Return the (X, Y) coordinate for the center point of the cell that contains the specified text.  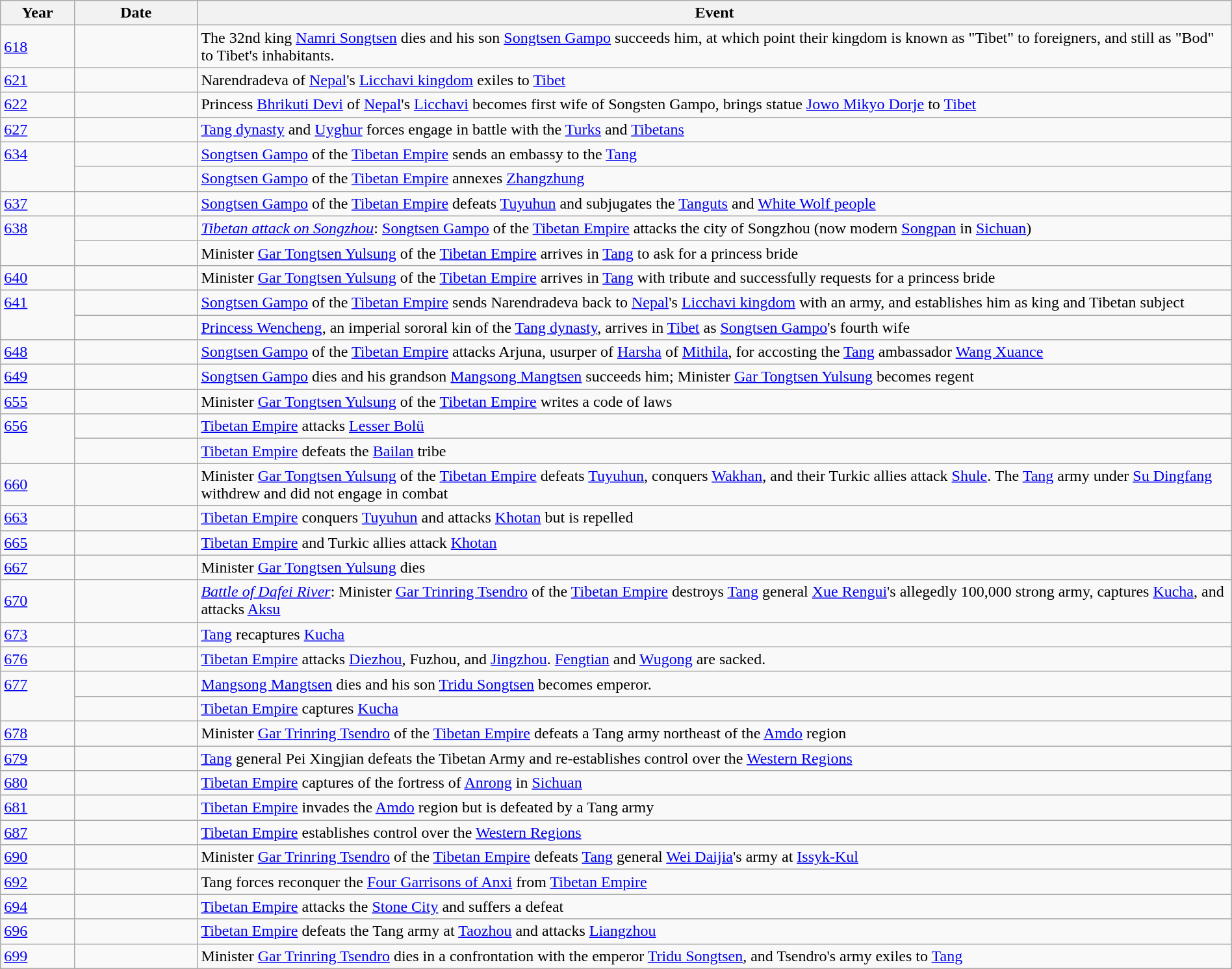
Songtsen Gampo of the Tibetan Empire attacks Arjuna, usurper of Harsha of Mithila, for accosting the Tang ambassador Wang Xuance (715, 352)
Songtsen Gampo of the Tibetan Empire annexes Zhangzhung (715, 179)
Tibetan Empire conquers Tuyuhun and attacks Khotan but is repelled (715, 518)
648 (38, 352)
699 (38, 956)
Minister Gar Tongtsen Yulsung of the Tibetan Empire arrives in Tang with tribute and successfully requests for a princess bride (715, 278)
Princess Wencheng, an imperial sororal kin of the Tang dynasty, arrives in Tibet as Songtsen Gampo's fourth wife (715, 327)
618 (38, 47)
Tang general Pei Xingjian defeats the Tibetan Army and re-establishes control over the Western Regions (715, 758)
Tibetan Empire and Turkic allies attack Khotan (715, 543)
687 (38, 833)
Minister Gar Trinring Tsendro of the Tibetan Empire defeats Tang general Wei Daijia's army at Issyk-Kul (715, 857)
Tang dynasty and Uyghur forces engage in battle with the Turks and Tibetans (715, 129)
Minister Gar Trinring Tsendro of the Tibetan Empire defeats a Tang army northeast of the Amdo region (715, 733)
Minister Gar Tongtsen Yulsung dies (715, 567)
679 (38, 758)
Songtsen Gampo of the Tibetan Empire defeats Tuyuhun and subjugates the Tanguts and White Wolf people (715, 203)
670 (38, 601)
665 (38, 543)
641 (38, 315)
Tibetan attack on Songzhou: Songtsen Gampo of the Tibetan Empire attacks the city of Songzhou (now modern Songpan in Sichuan) (715, 228)
660 (38, 485)
637 (38, 203)
Tibetan Empire attacks Lesser Bolü (715, 426)
622 (38, 105)
690 (38, 857)
667 (38, 567)
694 (38, 907)
Tibetan Empire captures Kucha (715, 708)
638 (38, 240)
Songtsen Gampo dies and his grandson Mangsong Mangtsen succeeds him; Minister Gar Tongtsen Yulsung becomes regent (715, 377)
634 (38, 166)
Princess Bhrikuti Devi of Nepal's Licchavi becomes first wife of Songsten Gampo, brings statue Jowo Mikyo Dorje to Tibet (715, 105)
663 (38, 518)
Mangsong Mangtsen dies and his son Tridu Songtsen becomes emperor. (715, 684)
Tibetan Empire establishes control over the Western Regions (715, 833)
Tang recaptures Kucha (715, 634)
Tibetan Empire defeats the Tang army at Taozhou and attacks Liangzhou (715, 931)
Tibetan Empire defeats the Bailan tribe (715, 451)
678 (38, 733)
677 (38, 696)
640 (38, 278)
656 (38, 439)
627 (38, 129)
Tibetan Empire attacks the Stone City and suffers a defeat (715, 907)
680 (38, 783)
Minister Gar Tongtsen Yulsung of the Tibetan Empire writes a code of laws (715, 402)
Tang forces reconquer the Four Garrisons of Anxi from Tibetan Empire (715, 882)
649 (38, 377)
Minister Gar Tongtsen Yulsung of the Tibetan Empire arrives in Tang to ask for a princess bride (715, 253)
Date (135, 13)
673 (38, 634)
621 (38, 80)
692 (38, 882)
681 (38, 808)
Songtsen Gampo of the Tibetan Empire sends an embassy to the Tang (715, 154)
Minister Gar Trinring Tsendro dies in a confrontation with the emperor Tridu Songtsen, and Tsendro's army exiles to Tang (715, 956)
Tibetan Empire captures of the fortress of Anrong in Sichuan (715, 783)
696 (38, 931)
Year (38, 13)
Tibetan Empire invades the Amdo region but is defeated by a Tang army (715, 808)
655 (38, 402)
676 (38, 659)
Narendradeva of Nepal's Licchavi kingdom exiles to Tibet (715, 80)
Event (715, 13)
Tibetan Empire attacks Diezhou, Fuzhou, and Jingzhou. Fengtian and Wugong are sacked. (715, 659)
